Determine the [X, Y] coordinate at the center of the cell enclosing the given text.  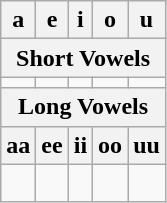
aa [18, 145]
oo [110, 145]
ee [52, 145]
e [52, 20]
Short Vowels [84, 58]
a [18, 20]
ii [80, 145]
u [147, 20]
o [110, 20]
Long Vowels [84, 107]
i [80, 20]
uu [147, 145]
